Search for the cell housing the specified text and yield its [x, y] center coordinate. 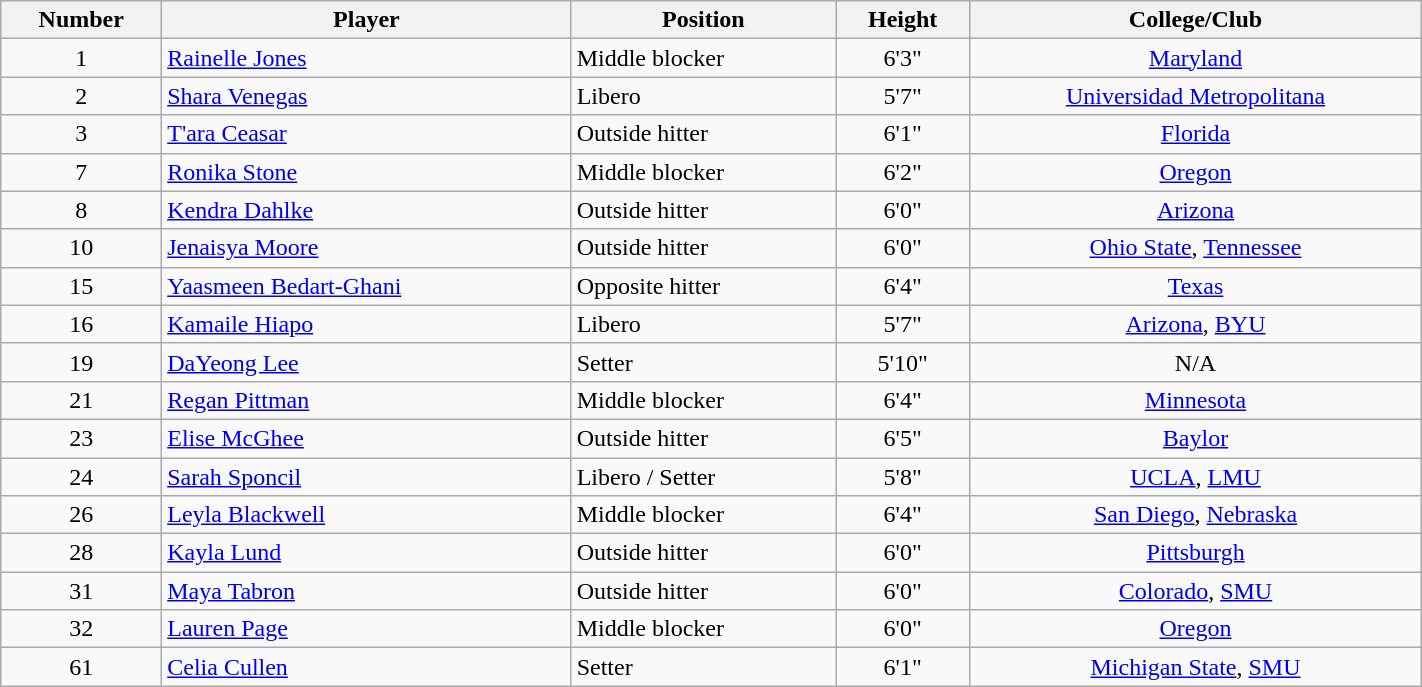
Universidad Metropolitana [1196, 96]
21 [82, 400]
Player [366, 20]
Arizona [1196, 210]
Michigan State, SMU [1196, 667]
Number [82, 20]
Rainelle Jones [366, 58]
6'3" [903, 58]
Kendra Dahlke [366, 210]
Libero / Setter [703, 477]
T'ara Ceasar [366, 134]
Kayla Lund [366, 553]
College/Club [1196, 20]
Pittsburgh [1196, 553]
Height [903, 20]
Texas [1196, 286]
Florida [1196, 134]
San Diego, Nebraska [1196, 515]
Baylor [1196, 438]
Arizona, BYU [1196, 324]
Position [703, 20]
3 [82, 134]
Ohio State, Tennessee [1196, 248]
Ronika Stone [366, 172]
10 [82, 248]
19 [82, 362]
Minnesota [1196, 400]
Elise McGhee [366, 438]
32 [82, 629]
1 [82, 58]
Shara Venegas [366, 96]
Maryland [1196, 58]
6'2" [903, 172]
28 [82, 553]
Sarah Sponcil [366, 477]
15 [82, 286]
Kamaile Hiapo [366, 324]
31 [82, 591]
Regan Pittman [366, 400]
61 [82, 667]
Yaasmeen Bedart-Ghani [366, 286]
Jenaisya Moore [366, 248]
8 [82, 210]
5'8" [903, 477]
23 [82, 438]
Leyla Blackwell [366, 515]
Colorado, SMU [1196, 591]
26 [82, 515]
N/A [1196, 362]
6'5" [903, 438]
DaYeong Lee [366, 362]
7 [82, 172]
Celia Cullen [366, 667]
24 [82, 477]
2 [82, 96]
Opposite hitter [703, 286]
Lauren Page [366, 629]
UCLA, LMU [1196, 477]
5'10" [903, 362]
Maya Tabron [366, 591]
16 [82, 324]
